Pinpoint the cell where the given text exists, returning its [X, Y] midpoint coordinate. 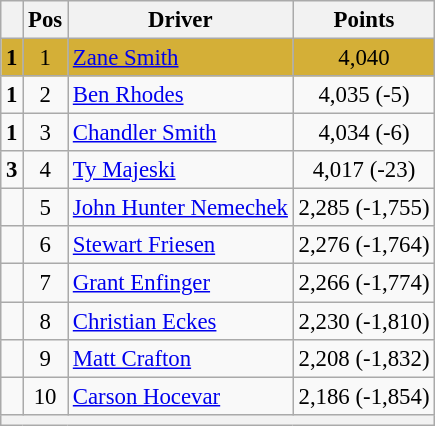
Ben Rhodes [181, 95]
2,186 (-1,854) [364, 396]
2,230 (-1,810) [364, 321]
Grant Enfinger [181, 283]
2,276 (-1,764) [364, 245]
Ty Majeski [181, 170]
10 [46, 396]
2 [46, 95]
Matt Crafton [181, 358]
John Hunter Nemechek [181, 208]
Driver [181, 20]
2,208 (-1,832) [364, 358]
4,040 [364, 58]
2,266 (-1,774) [364, 283]
Chandler Smith [181, 133]
2,285 (-1,755) [364, 208]
Carson Hocevar [181, 396]
4,035 (-5) [364, 95]
7 [46, 283]
6 [46, 245]
Stewart Friesen [181, 245]
5 [46, 208]
Points [364, 20]
8 [46, 321]
9 [46, 358]
4,017 (-23) [364, 170]
4,034 (-6) [364, 133]
Zane Smith [181, 58]
4 [46, 170]
Christian Eckes [181, 321]
Pos [46, 20]
